Find where the given text appears and provide that cell's center as [X, Y] coordinate. 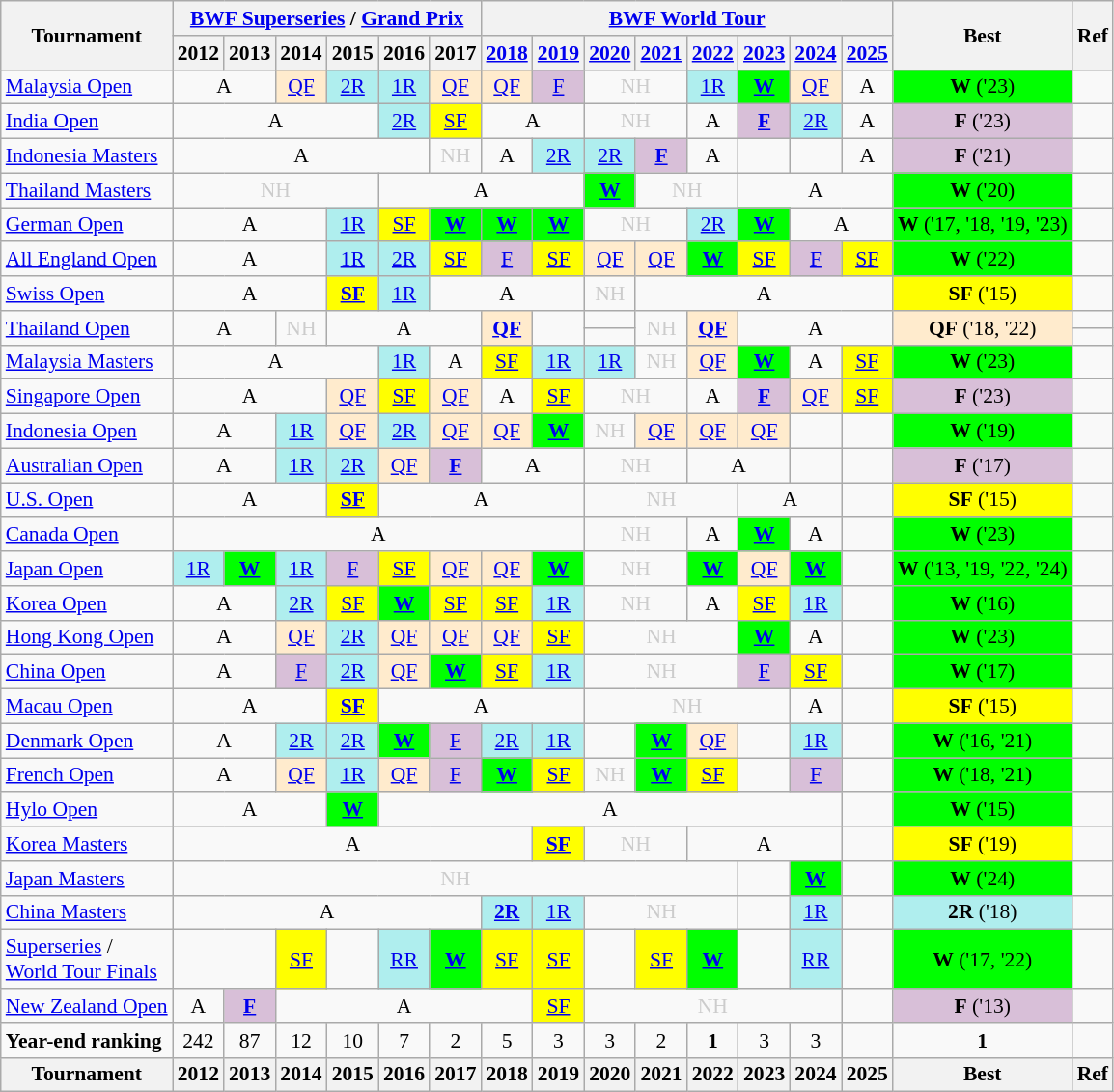
China Open [87, 672]
China Masters [87, 912]
Malaysia Masters [87, 362]
Indonesia Open [87, 432]
Hylo Open [87, 810]
Singapore Open [87, 397]
W ('17, '22) [983, 960]
W ('16, '21) [983, 741]
87 [249, 1041]
India Open [87, 122]
W ('15) [983, 810]
W ('19) [983, 432]
W ('17) [983, 672]
Malaysia Open [87, 87]
5 [506, 1041]
W ('24) [983, 879]
W ('18, '21) [983, 775]
W ('16) [983, 603]
All England Open [87, 260]
French Open [87, 775]
SF ('19) [983, 844]
Thailand Masters [87, 190]
242 [199, 1041]
W ('22) [983, 260]
F ('17) [983, 465]
Australian Open [87, 465]
Superseries / World Tour Finals [87, 960]
2R ('18) [983, 912]
F ('21) [983, 156]
W ('17, '18, '19, '23) [983, 225]
QF ('18, '22) [983, 328]
Japan Masters [87, 879]
Macau Open [87, 707]
F ('13) [983, 1006]
U.S. Open [87, 500]
New Zealand Open [87, 1006]
BWF World Tour [686, 18]
German Open [87, 225]
10 [353, 1041]
Swiss Open [87, 294]
7 [404, 1041]
Year-end ranking [87, 1041]
BWF Superseries / Grand Prix [327, 18]
Japan Open [87, 569]
Canada Open [87, 535]
W ('13, '19, '22, '24) [983, 569]
12 [301, 1041]
W ('20) [983, 190]
Denmark Open [87, 741]
Korea Masters [87, 844]
Hong Kong Open [87, 637]
Indonesia Masters [87, 156]
Korea Open [87, 603]
Thailand Open [87, 328]
